Find where the given text appears and provide that cell's center as [X, Y] coordinate. 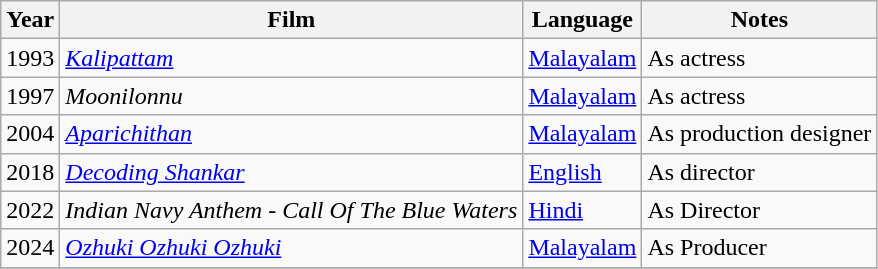
As director [760, 172]
Aparichithan [292, 134]
2004 [30, 134]
Decoding Shankar [292, 172]
Notes [760, 20]
Ozhuki Ozhuki Ozhuki [292, 248]
1997 [30, 96]
Film [292, 20]
2022 [30, 210]
1993 [30, 58]
As Director [760, 210]
As Producer [760, 248]
Year [30, 20]
Language [582, 20]
2024 [30, 248]
2018 [30, 172]
Moonilonnu [292, 96]
As production designer [760, 134]
English [582, 172]
Kalipattam [292, 58]
Indian Navy Anthem - Call Of The Blue Waters [292, 210]
Hindi [582, 210]
